Find where the given text appears and provide that cell's center as (x, y) coordinate. 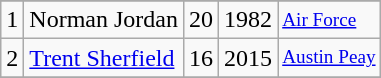
20 (202, 20)
Air Force (329, 20)
Trent Sherfield (104, 58)
2015 (248, 58)
Austin Peay (329, 58)
1982 (248, 20)
2 (12, 58)
1 (12, 20)
16 (202, 58)
Norman Jordan (104, 20)
